Extract the (X, Y) coordinate from the center of the cell holding the provided text.  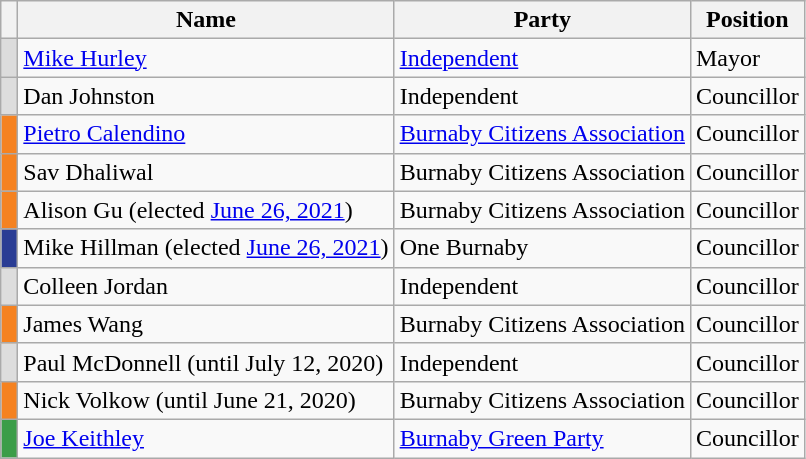
Mike Hurley (206, 58)
Nick Volkow (until June 21, 2020) (206, 400)
One Burnaby (542, 248)
Pietro Calendino (206, 134)
Party (542, 20)
Dan Johnston (206, 96)
Colleen Jordan (206, 286)
Alison Gu (elected June 26, 2021) (206, 210)
Joe Keithley (206, 438)
Name (206, 20)
Paul McDonnell (until July 12, 2020) (206, 362)
James Wang (206, 324)
Position (747, 20)
Mike Hillman (elected June 26, 2021) (206, 248)
Sav Dhaliwal (206, 172)
Burnaby Green Party (542, 438)
Mayor (747, 58)
